Find where the given text appears and provide that cell's center as [x, y] coordinate. 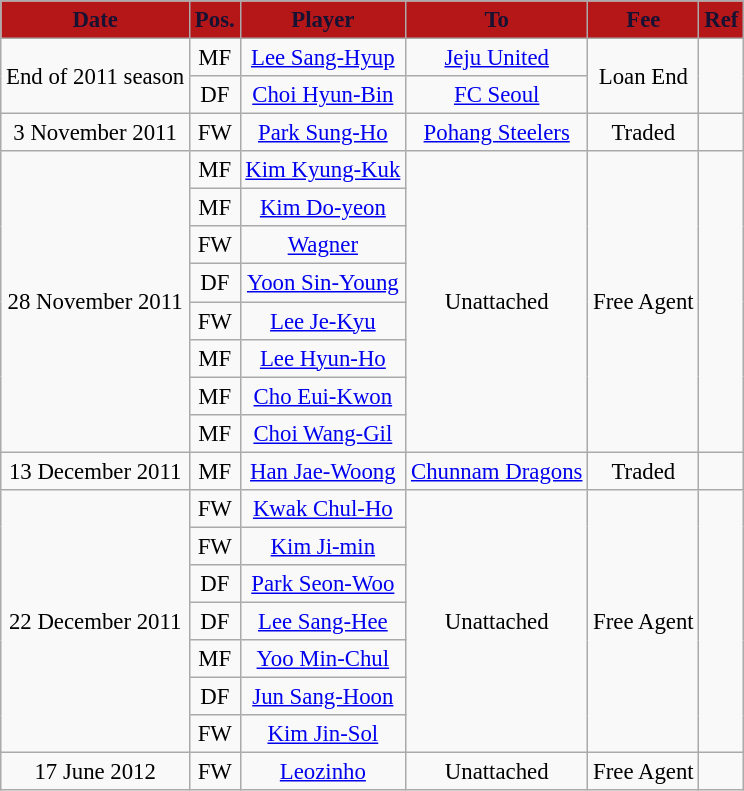
Kim Ji-min [323, 546]
Park Seon-Woo [323, 584]
Ref [722, 20]
FC Seoul [497, 95]
End of 2011 season [96, 76]
Jeju United [497, 58]
Pos. [215, 20]
Lee Hyun-Ho [323, 358]
Player [323, 20]
Kim Do-yeon [323, 208]
22 December 2011 [96, 622]
Cho Eui-Kwon [323, 396]
Lee Je-Kyu [323, 321]
17 June 2012 [96, 772]
Kwak Chul-Ho [323, 509]
Chunnam Dragons [497, 471]
13 December 2011 [96, 471]
Yoon Sin-Young [323, 283]
Park Sung-Ho [323, 133]
3 November 2011 [96, 133]
Han Jae-Woong [323, 471]
Pohang Steelers [497, 133]
Loan End [644, 76]
Yoo Min-Chul [323, 659]
Kim Jin-Sol [323, 734]
Choi Hyun-Bin [323, 95]
28 November 2011 [96, 302]
Kim Kyung-Kuk [323, 170]
To [497, 20]
Fee [644, 20]
Date [96, 20]
Wagner [323, 245]
Jun Sang-Hoon [323, 697]
Lee Sang-Hee [323, 621]
Choi Wang-Gil [323, 433]
Leozinho [323, 772]
Lee Sang-Hyup [323, 58]
